Scan for the cell matching the given text and deliver its [X, Y] coordinate at center. 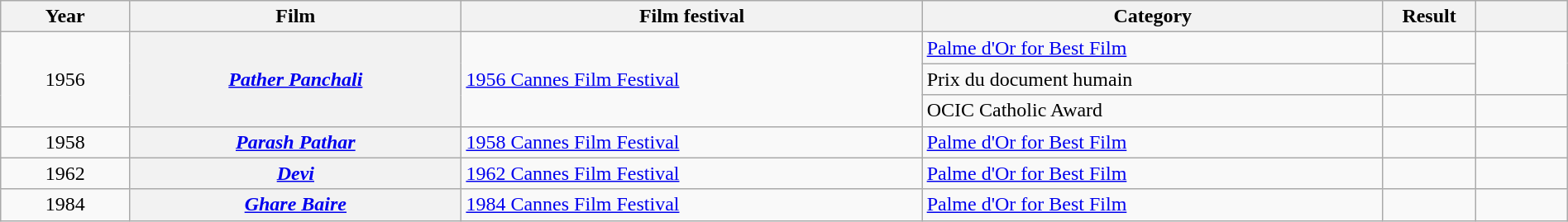
Ghare Baire [296, 205]
1956 Cannes Film Festival [691, 79]
OCIC Catholic Award [1153, 111]
Pather Panchali [296, 79]
Year [65, 17]
1984 Cannes Film Festival [691, 205]
1958 Cannes Film Festival [691, 142]
1956 [65, 79]
Category [1153, 17]
Devi [296, 173]
Film festival [691, 17]
1962 Cannes Film Festival [691, 173]
Prix du document humain [1153, 79]
1984 [65, 205]
Film [296, 17]
Result [1429, 17]
Parash Pathar [296, 142]
1962 [65, 173]
1958 [65, 142]
